Pinpoint the cell where the given text exists, returning its (X, Y) midpoint coordinate. 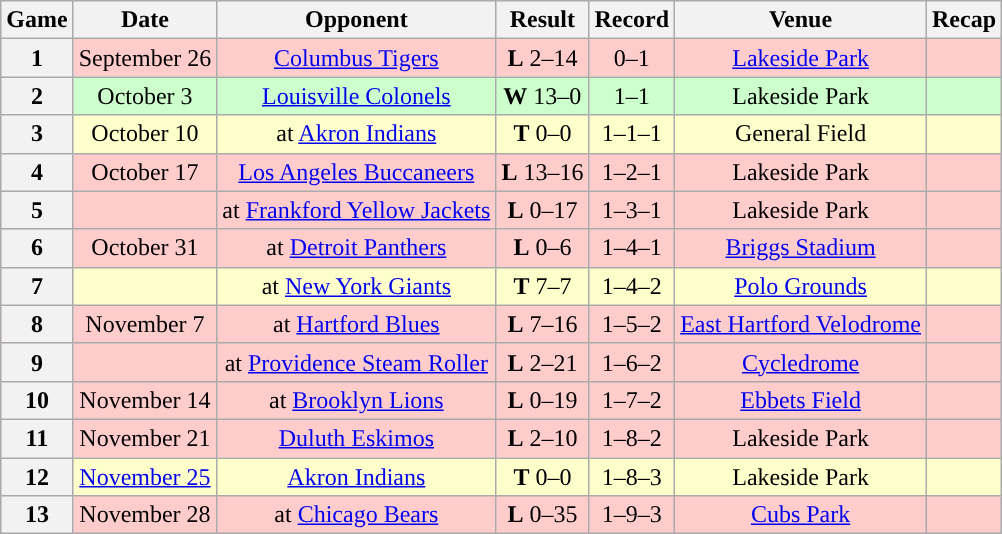
at Detroit Panthers (356, 248)
November 21 (145, 438)
L 0–19 (542, 400)
T 7–7 (542, 286)
L 2–10 (542, 438)
October 10 (145, 134)
Briggs Stadium (801, 248)
Duluth Eskimos (356, 438)
November 14 (145, 400)
13 (37, 515)
8 (37, 324)
1–4–1 (632, 248)
1–2–1 (632, 172)
L 2–14 (542, 58)
Los Angeles Buccaneers (356, 172)
7 (37, 286)
November 25 (145, 477)
1–8–3 (632, 477)
Cubs Park (801, 515)
October 31 (145, 248)
Result (542, 20)
Akron Indians (356, 477)
Columbus Tigers (356, 58)
1 (37, 58)
at Providence Steam Roller (356, 362)
L 0–35 (542, 515)
November 28 (145, 515)
Game (37, 20)
1–6–2 (632, 362)
1–5–2 (632, 324)
Ebbets Field (801, 400)
at Frankford Yellow Jackets (356, 210)
W 13–0 (542, 96)
1–3–1 (632, 210)
L 2–21 (542, 362)
1–1 (632, 96)
2 (37, 96)
Date (145, 20)
12 (37, 477)
L 0–6 (542, 248)
East Hartford Velodrome (801, 324)
Polo Grounds (801, 286)
L 0–17 (542, 210)
1–8–2 (632, 438)
4 (37, 172)
Recap (964, 20)
1–9–3 (632, 515)
10 (37, 400)
at Chicago Bears (356, 515)
6 (37, 248)
Louisville Colonels (356, 96)
at Brooklyn Lions (356, 400)
1–7–2 (632, 400)
Venue (801, 20)
General Field (801, 134)
November 7 (145, 324)
September 26 (145, 58)
L 13–16 (542, 172)
5 (37, 210)
L 7–16 (542, 324)
at New York Giants (356, 286)
0–1 (632, 58)
1–4–2 (632, 286)
9 (37, 362)
3 (37, 134)
October 17 (145, 172)
1–1–1 (632, 134)
October 3 (145, 96)
at Akron Indians (356, 134)
11 (37, 438)
at Hartford Blues (356, 324)
Record (632, 20)
Opponent (356, 20)
Cycledrome (801, 362)
